Identify which cell holds the provided text, then report its (x, y) central coordinate. 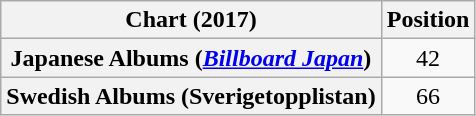
Swedish Albums (Sverigetopplistan) (191, 96)
Chart (2017) (191, 20)
Position (428, 20)
Japanese Albums (Billboard Japan) (191, 58)
42 (428, 58)
66 (428, 96)
